Capture the cell that displays the provided text and extract its [x, y] central coordinate. 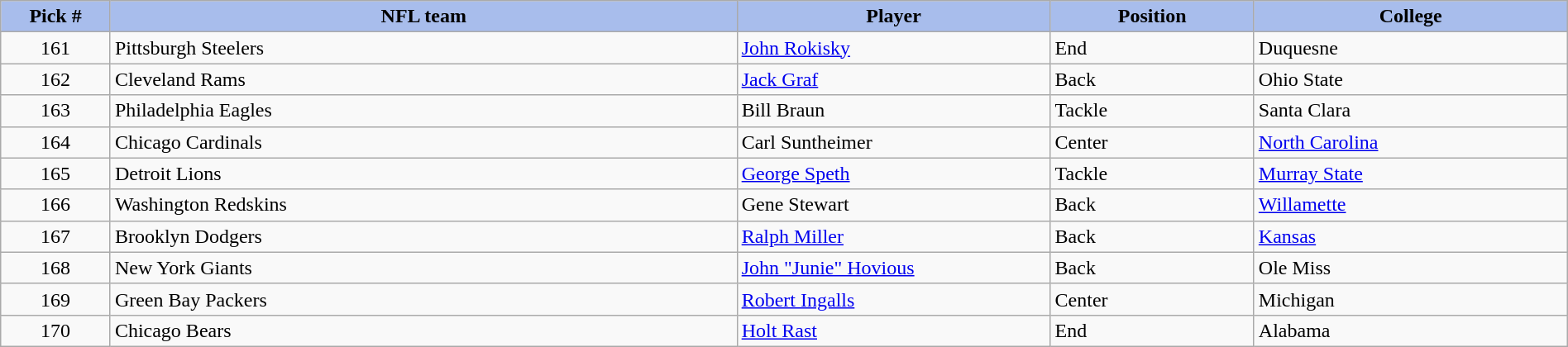
Jack Graf [893, 79]
Duquesne [1411, 48]
Alabama [1411, 330]
Kansas [1411, 236]
Philadelphia Eagles [423, 111]
Willamette [1411, 205]
161 [56, 48]
167 [56, 236]
Robert Ingalls [893, 299]
Washington Redskins [423, 205]
Detroit Lions [423, 173]
Ralph Miller [893, 236]
Pick # [56, 17]
Position [1152, 17]
Player [893, 17]
164 [56, 142]
170 [56, 330]
166 [56, 205]
168 [56, 268]
Ohio State [1411, 79]
John "Junie" Hovious [893, 268]
John Rokisky [893, 48]
George Speth [893, 173]
Brooklyn Dodgers [423, 236]
162 [56, 79]
Chicago Cardinals [423, 142]
Santa Clara [1411, 111]
Holt Rast [893, 330]
New York Giants [423, 268]
163 [56, 111]
NFL team [423, 17]
Bill Braun [893, 111]
Gene Stewart [893, 205]
Ole Miss [1411, 268]
Cleveland Rams [423, 79]
Chicago Bears [423, 330]
North Carolina [1411, 142]
Pittsburgh Steelers [423, 48]
Michigan [1411, 299]
Green Bay Packers [423, 299]
College [1411, 17]
Carl Suntheimer [893, 142]
Murray State [1411, 173]
169 [56, 299]
165 [56, 173]
